Locate the cell with the specified text and output its (X, Y) center coordinate. 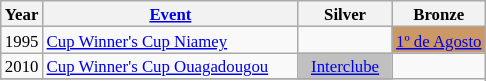
2010 (22, 66)
Cup Winner's Cup Niamey (171, 40)
Event (171, 14)
Interclube (345, 66)
Bronze (439, 14)
1º de Agosto (439, 40)
Year (22, 14)
Cup Winner's Cup Ouagadougou (171, 66)
Silver (345, 14)
1995 (22, 40)
